Scan for the cell matching the given text and deliver its (x, y) coordinate at center. 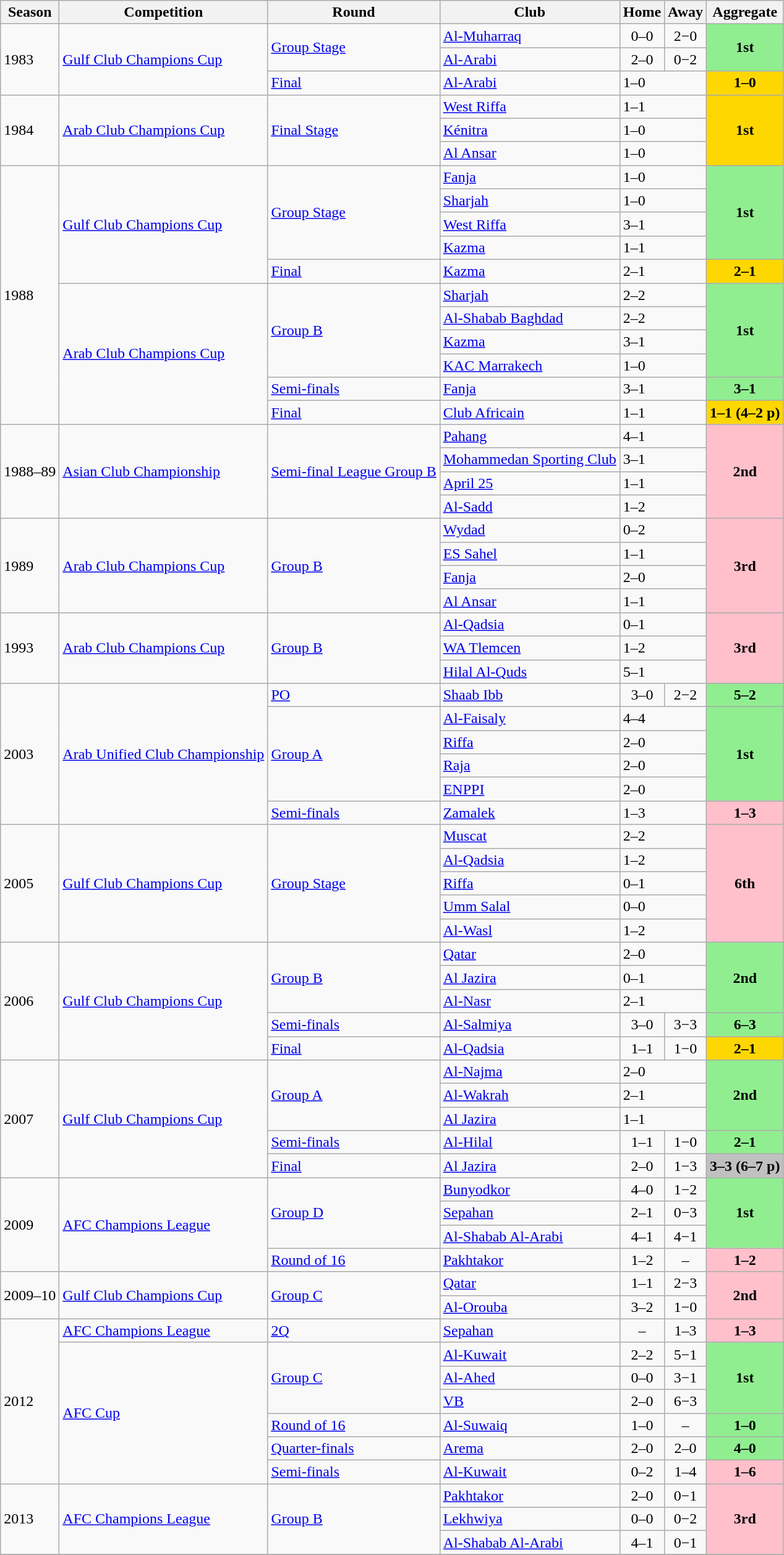
KAC Marrakech (529, 366)
5−1 (686, 1354)
5–1 (663, 671)
Hilal Al-Quds (529, 671)
1−3 (686, 1166)
Competition (163, 12)
2003 (30, 754)
2009–10 (30, 1295)
Wydad (529, 530)
6–3 (745, 1024)
Round (354, 12)
2006 (30, 1001)
Season (30, 12)
5–2 (745, 695)
Al-Suwaiq (529, 1424)
1989 (30, 565)
Al-Wakrah (529, 1095)
1–4 (686, 1472)
Arab Unified Club Championship (163, 754)
1983 (30, 59)
Group D (354, 1213)
ENPPI (529, 789)
3–2 (642, 1307)
3−1 (686, 1377)
Pahang (529, 436)
Muscat (529, 836)
1988–89 (30, 471)
WA Tlemcen (529, 648)
Umm Salal (529, 907)
Al-Najma (529, 1072)
2007 (30, 1119)
1−2 (686, 1189)
6−3 (686, 1401)
Kénitra (529, 130)
4−1 (686, 1236)
2−0 (686, 36)
Home (642, 12)
Club (529, 12)
Al-Muharraq (529, 36)
Semi-final League Group B (354, 471)
VB (529, 1401)
Al-Wasl (529, 930)
Al-Hilal (529, 1142)
4–4 (663, 719)
Al-Faisaly (529, 719)
Bunyodkor (529, 1189)
April 25 (529, 483)
2005 (30, 883)
Asian Club Championship (163, 471)
Quarter-finals (354, 1449)
Mohammedan Sporting Club (529, 460)
Al-Shabab Baghdad (529, 319)
1988 (30, 294)
Al-Orouba (529, 1307)
2009 (30, 1225)
1984 (30, 130)
1–6 (745, 1472)
2−2 (686, 695)
Al-Salmiya (529, 1024)
Lekhwiya (529, 1519)
6th (745, 883)
Raja (529, 766)
2−3 (686, 1283)
Arema (529, 1449)
Club Africain (529, 413)
Final Stage (354, 130)
3−3 (686, 1024)
Aggregate (745, 12)
Al-Ahed (529, 1377)
Shaab Ibb (529, 695)
0−3 (686, 1213)
2012 (30, 1401)
3–3 (6–7 p) (745, 1166)
Al-Nasr (529, 1001)
2Q (354, 1330)
Zamalek (529, 813)
ES Sahel (529, 554)
AFC Cup (163, 1413)
2013 (30, 1519)
PO (354, 695)
1993 (30, 648)
Away (686, 12)
Al-Sadd (529, 507)
1–1 (4–2 p) (745, 413)
